Detect which cell encompasses the target text, then output its [x, y] center coordinate. 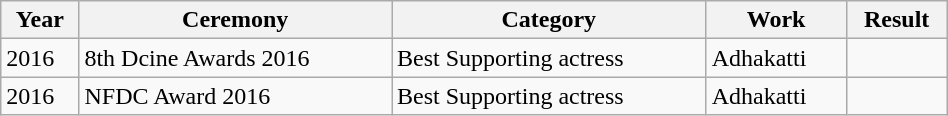
NFDC Award 2016 [236, 96]
Category [550, 20]
Year [40, 20]
Result [896, 20]
8th Dcine Awards 2016 [236, 58]
Work [776, 20]
Ceremony [236, 20]
